Extract the (x, y) coordinate from the center of the cell holding the provided text.  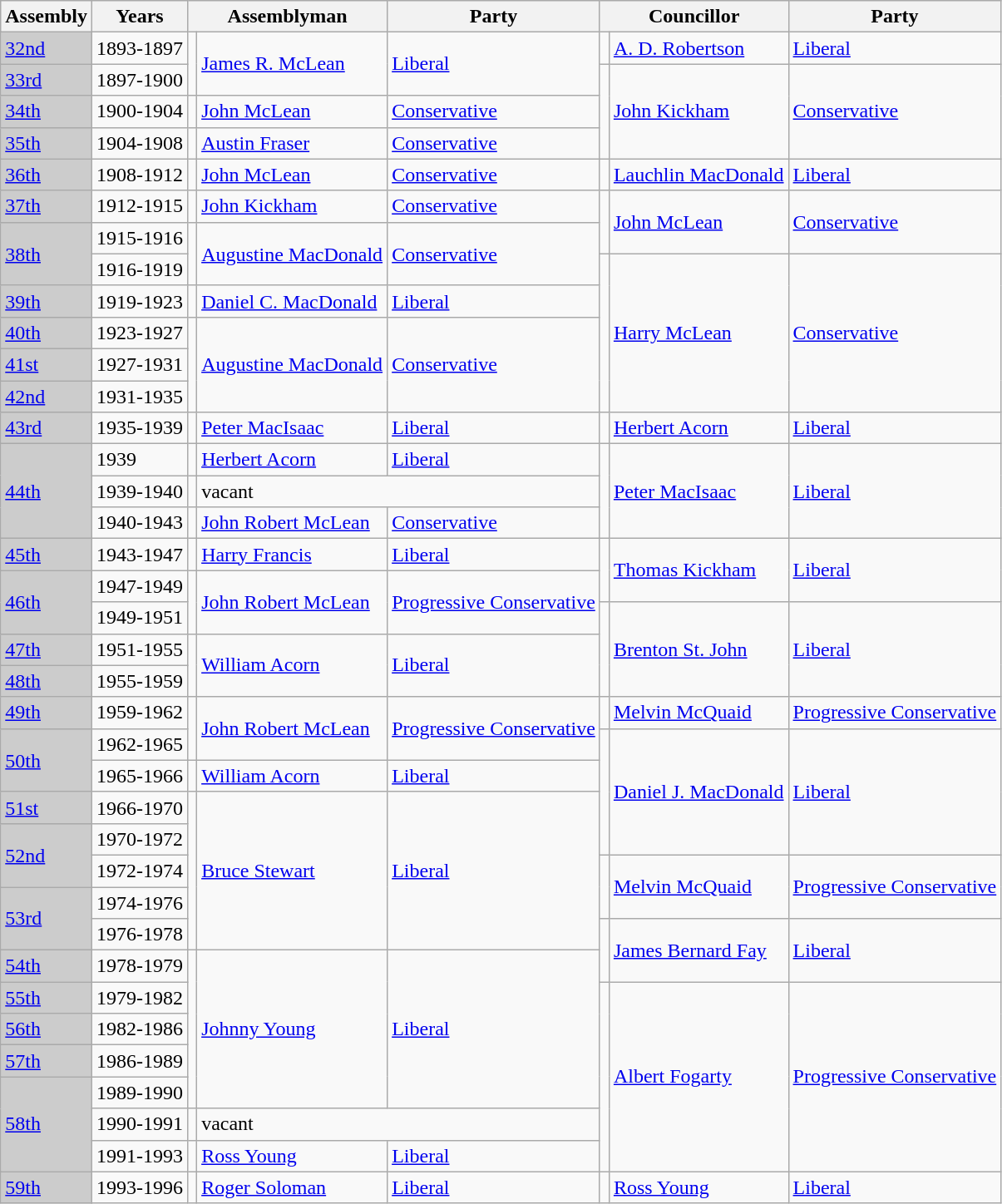
53rd (47, 918)
48th (47, 681)
1978-1979 (140, 966)
1965-1966 (140, 776)
Harry McLean (698, 333)
49th (47, 713)
Assembly (47, 17)
41st (47, 364)
1979-1982 (140, 998)
38th (47, 254)
36th (47, 175)
45th (47, 555)
James R. McLean (293, 64)
1919-1923 (140, 301)
Austin Fraser (293, 143)
Assemblyman (288, 17)
1947-1949 (140, 586)
1904-1908 (140, 143)
1923-1927 (140, 333)
1900-1904 (140, 111)
Albert Fogarty (698, 1077)
57th (47, 1061)
1939 (140, 460)
1976-1978 (140, 935)
James Bernard Fay (698, 950)
1955-1959 (140, 681)
1935-1939 (140, 428)
35th (47, 143)
1949-1951 (140, 618)
34th (47, 111)
1959-1962 (140, 713)
1974-1976 (140, 902)
1916-1919 (140, 269)
39th (47, 301)
50th (47, 760)
54th (47, 966)
47th (47, 649)
Thomas Kickham (698, 570)
1893-1897 (140, 48)
Brenton St. John (698, 649)
1991-1993 (140, 1156)
Daniel C. MacDonald (293, 301)
Roger Soloman (293, 1187)
59th (47, 1187)
1908-1912 (140, 175)
1943-1947 (140, 555)
Years (140, 17)
Lauchlin MacDonald (698, 175)
42nd (47, 397)
43rd (47, 428)
1966-1970 (140, 807)
Bruce Stewart (293, 871)
1912-1915 (140, 206)
1927-1931 (140, 364)
1915-1916 (140, 238)
Harry Francis (293, 555)
55th (47, 998)
44th (47, 491)
1989-1990 (140, 1093)
1993-1996 (140, 1187)
1962-1965 (140, 744)
1951-1955 (140, 649)
56th (47, 1029)
40th (47, 333)
1986-1989 (140, 1061)
1970-1972 (140, 839)
33rd (47, 80)
1940-1943 (140, 523)
32nd (47, 48)
A. D. Robertson (698, 48)
1972-1974 (140, 871)
58th (47, 1124)
1939-1940 (140, 491)
Daniel J. MacDonald (698, 792)
37th (47, 206)
1931-1935 (140, 397)
46th (47, 602)
1982-1986 (140, 1029)
52nd (47, 855)
1897-1900 (140, 80)
51st (47, 807)
Councillor (694, 17)
Johnny Young (293, 1029)
1990-1991 (140, 1124)
